Scan for the cell matching the given text and deliver its [X, Y] coordinate at center. 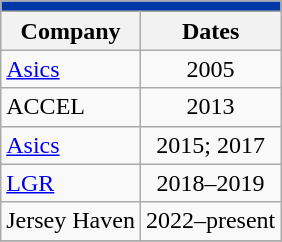
2015; 2017 [210, 145]
2005 [210, 69]
ACCEL [71, 107]
Company [71, 31]
LGR [71, 183]
2013 [210, 107]
Dates [210, 31]
2022–present [210, 221]
2018–2019 [210, 183]
Jersey Haven [71, 221]
